Identify which cell holds the provided text, then report its (X, Y) central coordinate. 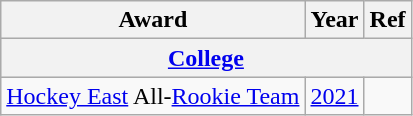
Ref (388, 20)
Award (153, 20)
Year (334, 20)
Hockey East All-Rookie Team (153, 96)
College (206, 58)
2021 (334, 96)
